Return [X, Y] of the center of cell containing provided text 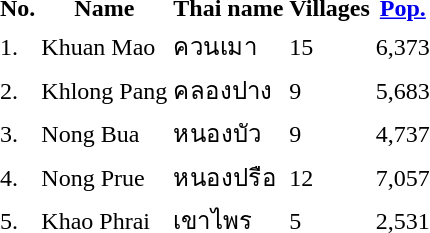
15 [330, 46]
ควนเมา [228, 46]
Nong Bua [104, 134]
12 [330, 177]
หนองบัว [228, 134]
คลองปาง [228, 90]
หนองปรือ [228, 177]
Khlong Pang [104, 90]
Nong Prue [104, 177]
Khuan Mao [104, 46]
